Return [X, Y] of the center of cell containing provided text 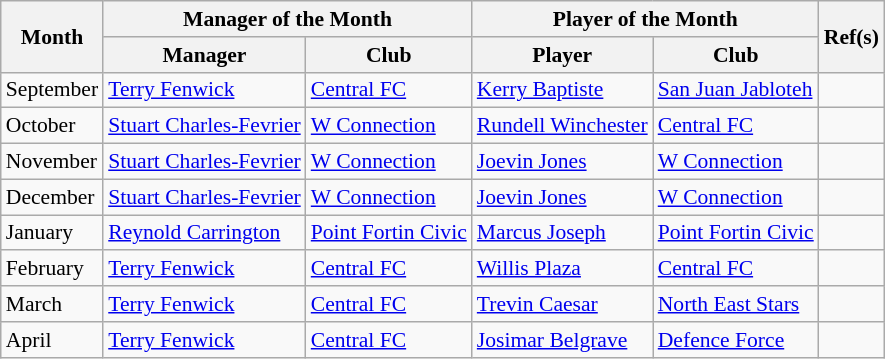
December [52, 197]
North East Stars [736, 304]
January [52, 233]
March [52, 304]
Josimar Belgrave [562, 340]
April [52, 340]
Marcus Joseph [562, 233]
Reynold Carrington [204, 233]
San Juan Jabloteh [736, 90]
Kerry Baptiste [562, 90]
Defence Force [736, 340]
February [52, 269]
Month [52, 36]
Manager [204, 55]
Trevin Caesar [562, 304]
Rundell Winchester [562, 126]
Player of the Month [646, 19]
September [52, 90]
Ref(s) [852, 36]
October [52, 126]
Manager of the Month [288, 19]
Player [562, 55]
November [52, 162]
Willis Plaza [562, 269]
